Search for the cell housing the specified text and yield its [x, y] center coordinate. 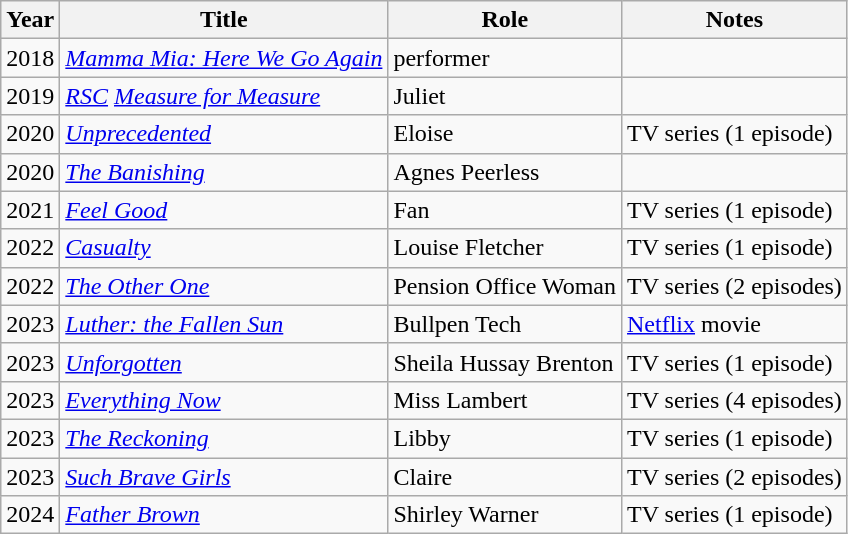
performer [505, 58]
2021 [30, 210]
Notes [734, 20]
Miss Lambert [505, 400]
Pension Office Woman [505, 286]
Mamma Mia: Here We Go Again [224, 58]
Such Brave Girls [224, 477]
Luther: the Fallen Sun [224, 324]
Casualty [224, 248]
Everything Now [224, 400]
Feel Good [224, 210]
Title [224, 20]
Shirley Warner [505, 515]
Louise Fletcher [505, 248]
2019 [30, 96]
Claire [505, 477]
Libby [505, 438]
Netflix movie [734, 324]
TV series (4 episodes) [734, 400]
Eloise [505, 134]
Agnes Peerless [505, 172]
Unprecedented [224, 134]
Year [30, 20]
Father Brown [224, 515]
2024 [30, 515]
The Reckoning [224, 438]
Sheila Hussay Brenton [505, 362]
RSC Measure for Measure [224, 96]
Fan [505, 210]
The Banishing [224, 172]
Juliet [505, 96]
2018 [30, 58]
Role [505, 20]
Unforgotten [224, 362]
The Other One [224, 286]
Bullpen Tech [505, 324]
